For the text-containing cell, return its midpoint in (X, Y) coordinate format. 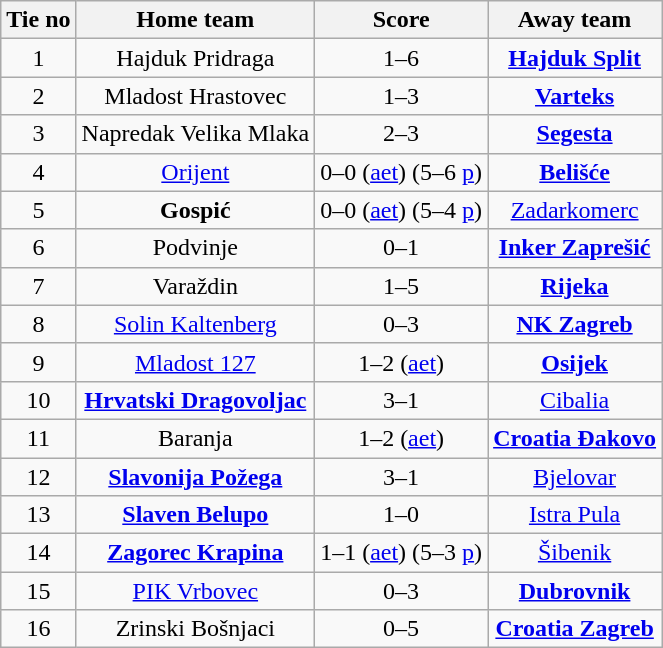
Napredak Velika Mlaka (196, 134)
PIK Vrbovec (196, 591)
16 (38, 629)
Zadarkomerc (575, 210)
Away team (575, 20)
Rijeka (575, 286)
Croatia Đakovo (575, 438)
Slavonija Požega (196, 477)
Varaždin (196, 286)
Home team (196, 20)
Podvinje (196, 248)
1–1 (aet) (5–3 p) (402, 553)
1–3 (402, 96)
Bjelovar (575, 477)
2 (38, 96)
Mladost 127 (196, 362)
Cibalia (575, 400)
NK Zagreb (575, 324)
1–0 (402, 515)
Belišće (575, 172)
Hrvatski Dragovoljac (196, 400)
Šibenik (575, 553)
0–0 (aet) (5–6 p) (402, 172)
2–3 (402, 134)
Croatia Zagreb (575, 629)
Osijek (575, 362)
11 (38, 438)
1–5 (402, 286)
Orijent (196, 172)
6 (38, 248)
Hajduk Split (575, 58)
4 (38, 172)
Baranja (196, 438)
Solin Kaltenberg (196, 324)
10 (38, 400)
3 (38, 134)
Score (402, 20)
12 (38, 477)
14 (38, 553)
Zrinski Bošnjaci (196, 629)
13 (38, 515)
Hajduk Pridraga (196, 58)
0–1 (402, 248)
0–5 (402, 629)
Gospić (196, 210)
Mladost Hrastovec (196, 96)
15 (38, 591)
Varteks (575, 96)
0–0 (aet) (5–4 p) (402, 210)
1–6 (402, 58)
9 (38, 362)
8 (38, 324)
Tie no (38, 20)
7 (38, 286)
Dubrovnik (575, 591)
Segesta (575, 134)
Inker Zaprešić (575, 248)
Zagorec Krapina (196, 553)
5 (38, 210)
1 (38, 58)
Istra Pula (575, 515)
Slaven Belupo (196, 515)
